Extract the [x, y] coordinate from the center of the cell holding the provided text.  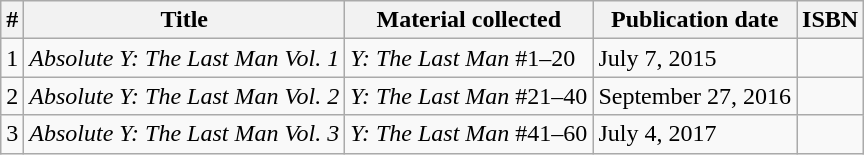
Y: The Last Man #21–40 [469, 96]
Y: The Last Man #41–60 [469, 134]
ISBN [830, 20]
July 4, 2017 [695, 134]
Title [184, 20]
2 [12, 96]
Absolute Y: The Last Man Vol. 1 [184, 58]
July 7, 2015 [695, 58]
Material collected [469, 20]
Publication date [695, 20]
September 27, 2016 [695, 96]
3 [12, 134]
Y: The Last Man #1–20 [469, 58]
Absolute Y: The Last Man Vol. 3 [184, 134]
1 [12, 58]
# [12, 20]
Absolute Y: The Last Man Vol. 2 [184, 96]
